Pinpoint the cell where the given text exists, returning its [X, Y] midpoint coordinate. 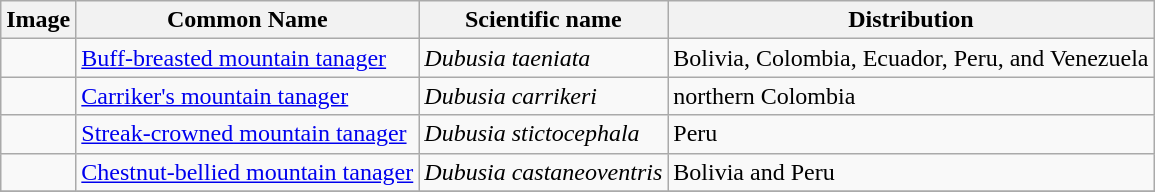
Bolivia and Peru [911, 172]
Dubusia carrikeri [544, 96]
northern Colombia [911, 96]
Carriker's mountain tanager [248, 96]
Chestnut-bellied mountain tanager [248, 172]
Image [38, 20]
Peru [911, 134]
Bolivia, Colombia, Ecuador, Peru, and Venezuela [911, 58]
Dubusia taeniata [544, 58]
Buff-breasted mountain tanager [248, 58]
Dubusia stictocephala [544, 134]
Common Name [248, 20]
Streak-crowned mountain tanager [248, 134]
Dubusia castaneoventris [544, 172]
Distribution [911, 20]
Scientific name [544, 20]
